For the text-containing cell, return its midpoint in (x, y) coordinate format. 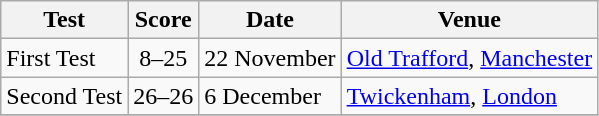
First Test (64, 58)
Date (270, 20)
Second Test (64, 96)
Twickenham, London (470, 96)
Score (164, 20)
26–26 (164, 96)
Old Trafford, Manchester (470, 58)
Venue (470, 20)
8–25 (164, 58)
Test (64, 20)
6 December (270, 96)
22 November (270, 58)
